Output the (x, y) coordinate of the center of the cell containing the given text.  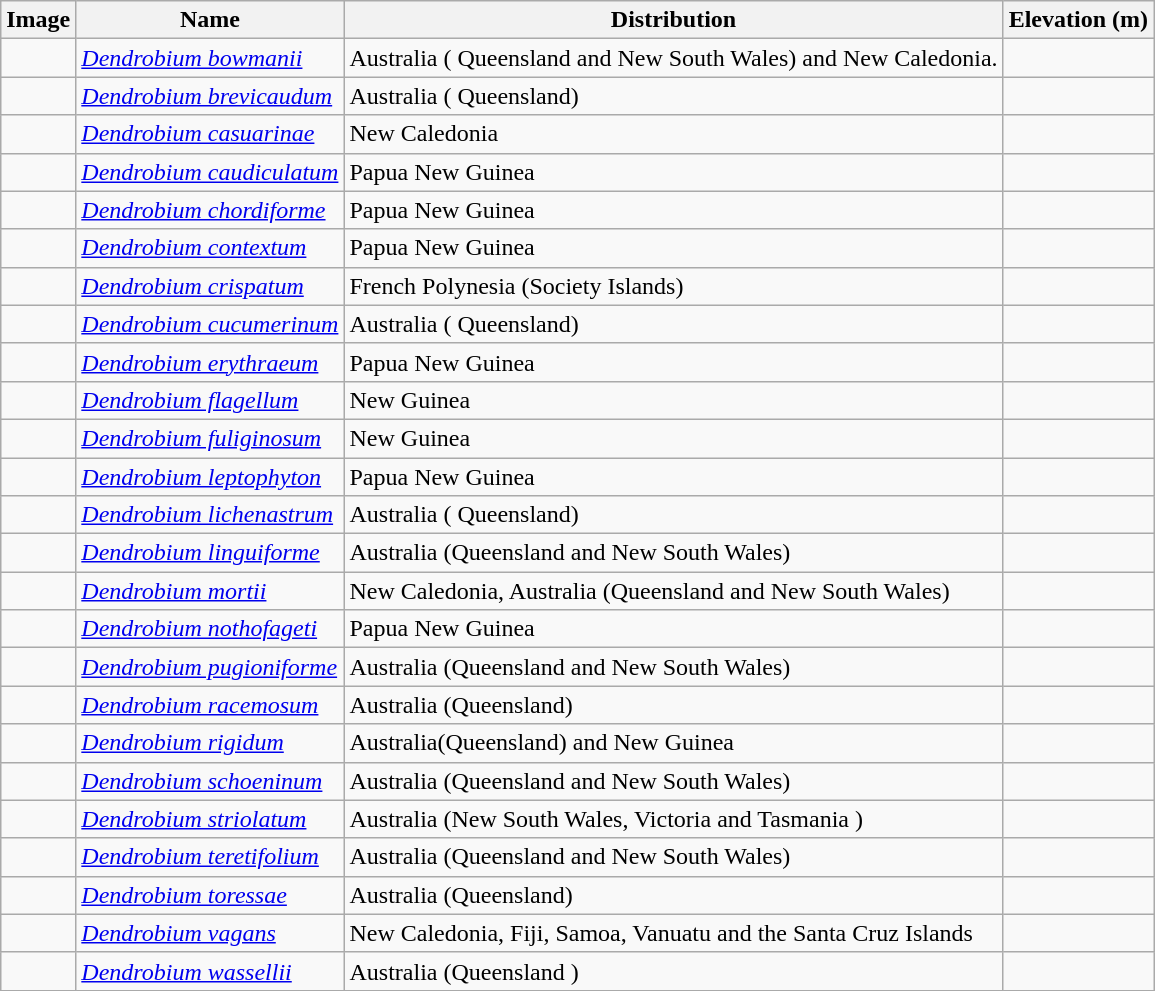
Dendrobium striolatum (210, 819)
Dendrobium casuarinae (210, 134)
Dendrobium crispatum (210, 286)
Dendrobium bowmanii (210, 58)
New Caledonia, Fiji, Samoa, Vanuatu and the Santa Cruz Islands (674, 933)
Dendrobium mortii (210, 591)
Dendrobium linguiforme (210, 553)
Dendrobium fuliginosum (210, 438)
New Caledonia (674, 134)
Dendrobium chordiforme (210, 210)
Dendrobium lichenastrum (210, 515)
Dendrobium rigidum (210, 743)
Dendrobium erythraeum (210, 362)
Distribution (674, 20)
Australia (New South Wales, Victoria and Tasmania ) (674, 819)
New Caledonia, Australia (Queensland and New South Wales) (674, 591)
Name (210, 20)
Dendrobium toressae (210, 895)
Dendrobium racemosum (210, 705)
Australia(Queensland) and New Guinea (674, 743)
Dendrobium schoeninum (210, 781)
Australia ( Queensland and New South Wales) and New Caledonia. (674, 58)
Australia (Queensland ) (674, 971)
Dendrobium wassellii (210, 971)
Dendrobium nothofageti (210, 629)
Dendrobium flagellum (210, 400)
Dendrobium leptophyton (210, 477)
Dendrobium contextum (210, 248)
Dendrobium teretifolium (210, 857)
French Polynesia (Society Islands) (674, 286)
Dendrobium vagans (210, 933)
Dendrobium cucumerinum (210, 324)
Dendrobium brevicaudum (210, 96)
Image (38, 20)
Dendrobium caudiculatum (210, 172)
Elevation (m) (1078, 20)
Dendrobium pugioniforme (210, 667)
